Determine the [x, y] coordinate at the center of the cell enclosing the given text.  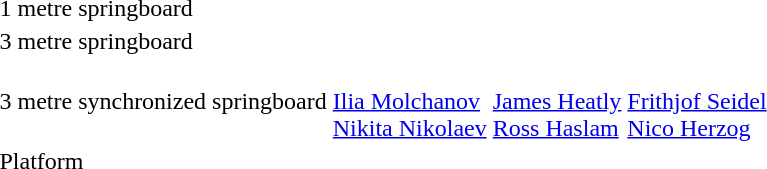
Ilia MolchanovNikita Nikolaev [410, 101]
James HeatlyRoss Haslam [557, 101]
